Find where the given text appears and provide that cell's center as (x, y) coordinate. 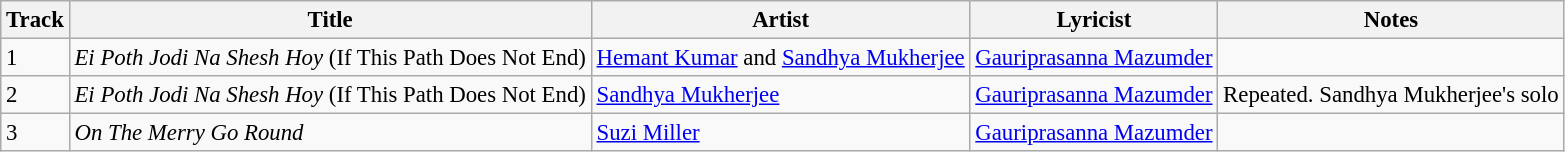
Title (330, 20)
Notes (1391, 20)
Sandhya Mukherjee (780, 95)
Artist (780, 20)
Repeated. Sandhya Mukherjee's solo (1391, 95)
On The Merry Go Round (330, 133)
3 (35, 133)
Lyricist (1094, 20)
Track (35, 20)
Suzi Miller (780, 133)
1 (35, 58)
2 (35, 95)
Hemant Kumar and Sandhya Mukherjee (780, 58)
